Return the [X, Y] coordinate for the center point of the cell that contains the specified text.  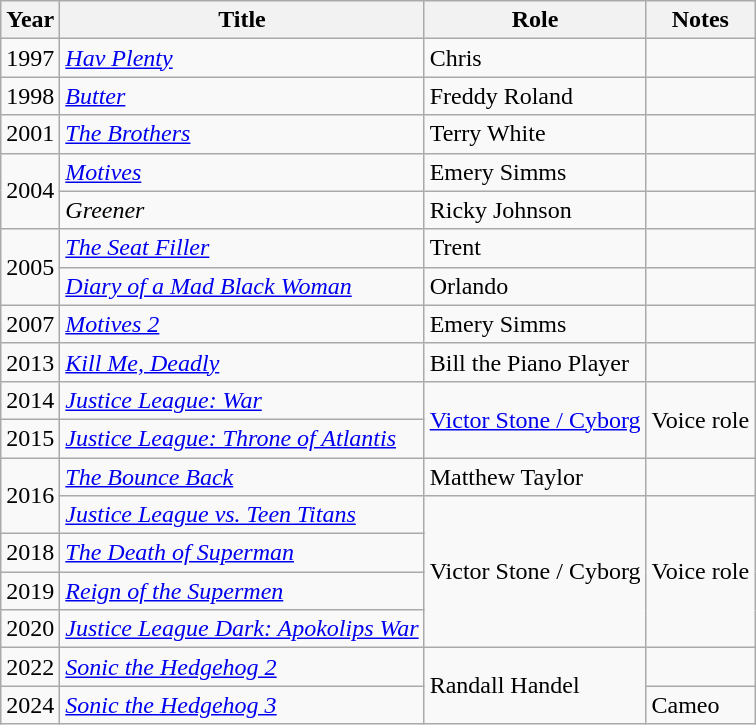
Sonic the Hedgehog 3 [242, 705]
Reign of the Supermen [242, 591]
Freddy Roland [535, 96]
Bill the Piano Player [535, 362]
2019 [30, 591]
The Brothers [242, 134]
2001 [30, 134]
Sonic the Hedgehog 2 [242, 667]
Greener [242, 210]
The Bounce Back [242, 477]
Justice League: Throne of Atlantis [242, 438]
Hav Plenty [242, 58]
2014 [30, 400]
2004 [30, 191]
2024 [30, 705]
Justice League: War [242, 400]
Notes [700, 20]
Ricky Johnson [535, 210]
Cameo [700, 705]
Motives 2 [242, 324]
2022 [30, 667]
The Seat Filler [242, 248]
2018 [30, 553]
Year [30, 20]
2013 [30, 362]
Trent [535, 248]
2020 [30, 629]
1998 [30, 96]
Justice League vs. Teen Titans [242, 515]
Butter [242, 96]
2005 [30, 267]
Justice League Dark: Apokolips War [242, 629]
Matthew Taylor [535, 477]
Kill Me, Deadly [242, 362]
Role [535, 20]
Orlando [535, 286]
The Death of Superman [242, 553]
Randall Handel [535, 686]
1997 [30, 58]
2015 [30, 438]
Chris [535, 58]
Diary of a Mad Black Woman [242, 286]
Title [242, 20]
2007 [30, 324]
Motives [242, 172]
2016 [30, 496]
Terry White [535, 134]
